Return (X, Y) of the center of cell containing provided text 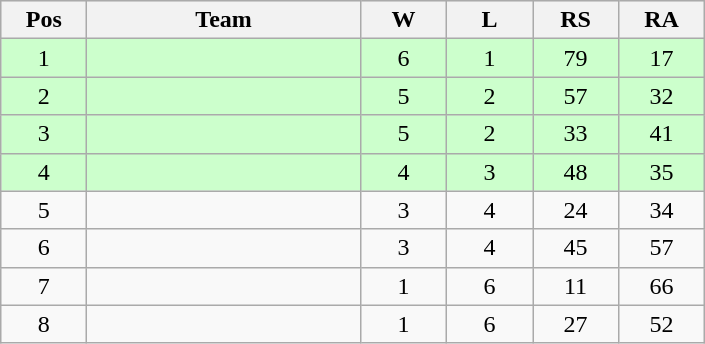
8 (44, 324)
RS (575, 20)
79 (575, 58)
11 (575, 286)
45 (575, 248)
66 (662, 286)
34 (662, 210)
33 (575, 134)
52 (662, 324)
24 (575, 210)
32 (662, 96)
7 (44, 286)
RA (662, 20)
27 (575, 324)
W (403, 20)
17 (662, 58)
Team (224, 20)
48 (575, 172)
L (489, 20)
Pos (44, 20)
35 (662, 172)
41 (662, 134)
